Return [X, Y] of the center of cell containing provided text 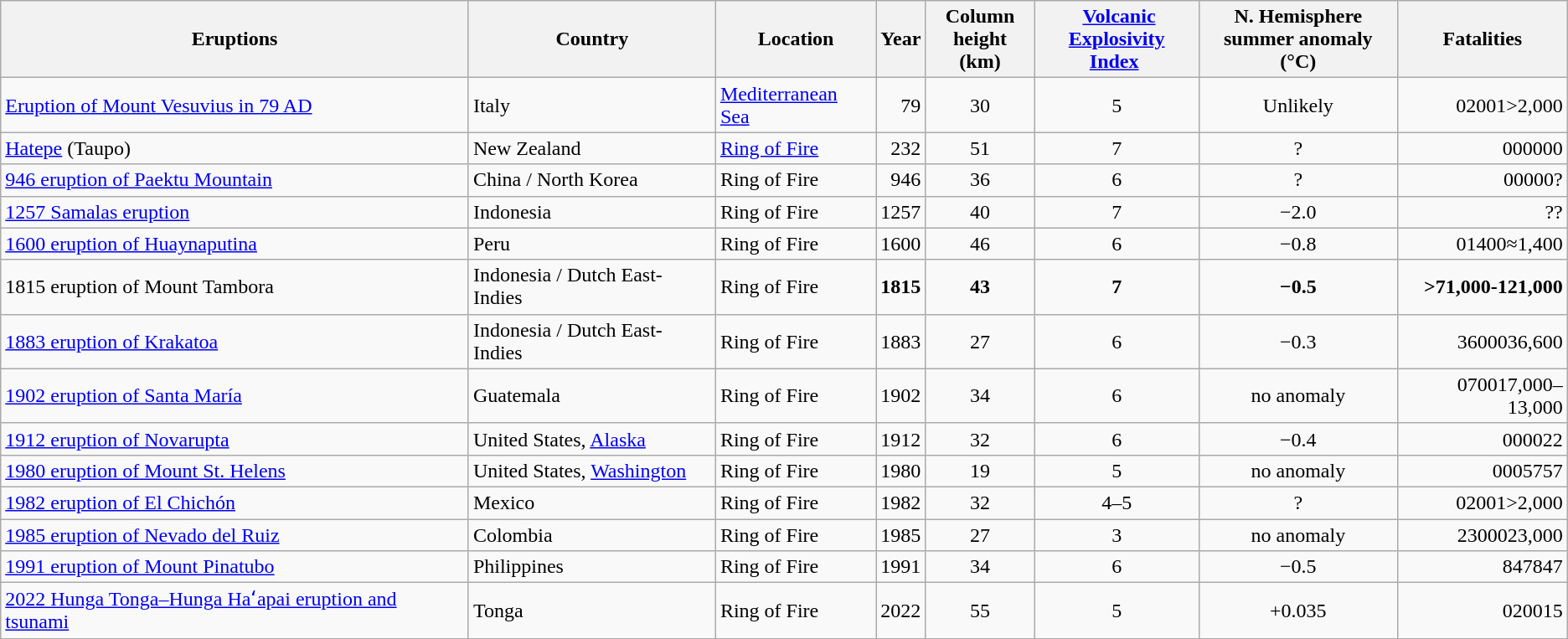
China / North Korea [591, 180]
946 eruption of Paektu Mountain [235, 180]
1912 [901, 439]
40 [980, 212]
1257 [901, 212]
New Zealand [591, 148]
2300023,000 [1483, 535]
0005757 [1483, 471]
Eruptions [235, 39]
Indonesia [591, 212]
43 [980, 286]
1982 [901, 502]
020015 [1483, 611]
2022 Hunga Tonga–Hunga Haʻapai eruption and tsunami [235, 611]
Mexico [591, 502]
36 [980, 180]
1982 eruption of El Chichón [235, 502]
55 [980, 611]
46 [980, 244]
−2.0 [1298, 212]
1257 Samalas eruption [235, 212]
−0.8 [1298, 244]
1883 [901, 342]
1902 [901, 395]
1600 [901, 244]
1902 eruption of Santa María [235, 395]
Unlikely [1298, 106]
?? [1483, 212]
946 [901, 180]
51 [980, 148]
19 [980, 471]
Tonga [591, 611]
30 [980, 106]
N. Hemisphere summer anomaly (°C) [1298, 39]
000022 [1483, 439]
Colombia [591, 535]
Eruption of Mount Vesuvius in 79 AD [235, 106]
Location [796, 39]
Philippines [591, 567]
Hatepe (Taupo) [235, 148]
Peru [591, 244]
2022 [901, 611]
Fatalities [1483, 39]
Mediterranean Sea [796, 106]
1991 [901, 567]
1985 eruption of Nevado del Ruiz [235, 535]
Country [591, 39]
3600036,600 [1483, 342]
1912 eruption of Novarupta [235, 439]
1815 [901, 286]
847847 [1483, 567]
1985 [901, 535]
Italy [591, 106]
1815 eruption of Mount Tambora [235, 286]
Column height (km) [980, 39]
Volcanic Explosivity Index [1117, 39]
+0.035 [1298, 611]
United States, Washington [591, 471]
232 [901, 148]
1883 eruption of Krakatoa [235, 342]
1980 [901, 471]
1991 eruption of Mount Pinatubo [235, 567]
−0.3 [1298, 342]
01400≈1,400 [1483, 244]
>71,000-121,000 [1483, 286]
United States, Alaska [591, 439]
000000 [1483, 148]
Guatemala [591, 395]
3 [1117, 535]
1980 eruption of Mount St. Helens [235, 471]
1600 eruption of Huaynaputina [235, 244]
−0.4 [1298, 439]
Year [901, 39]
070017,000–13,000 [1483, 395]
4–5 [1117, 502]
00000? [1483, 180]
79 [901, 106]
